Extract the (x, y) coordinate from the center of the cell holding the provided text.  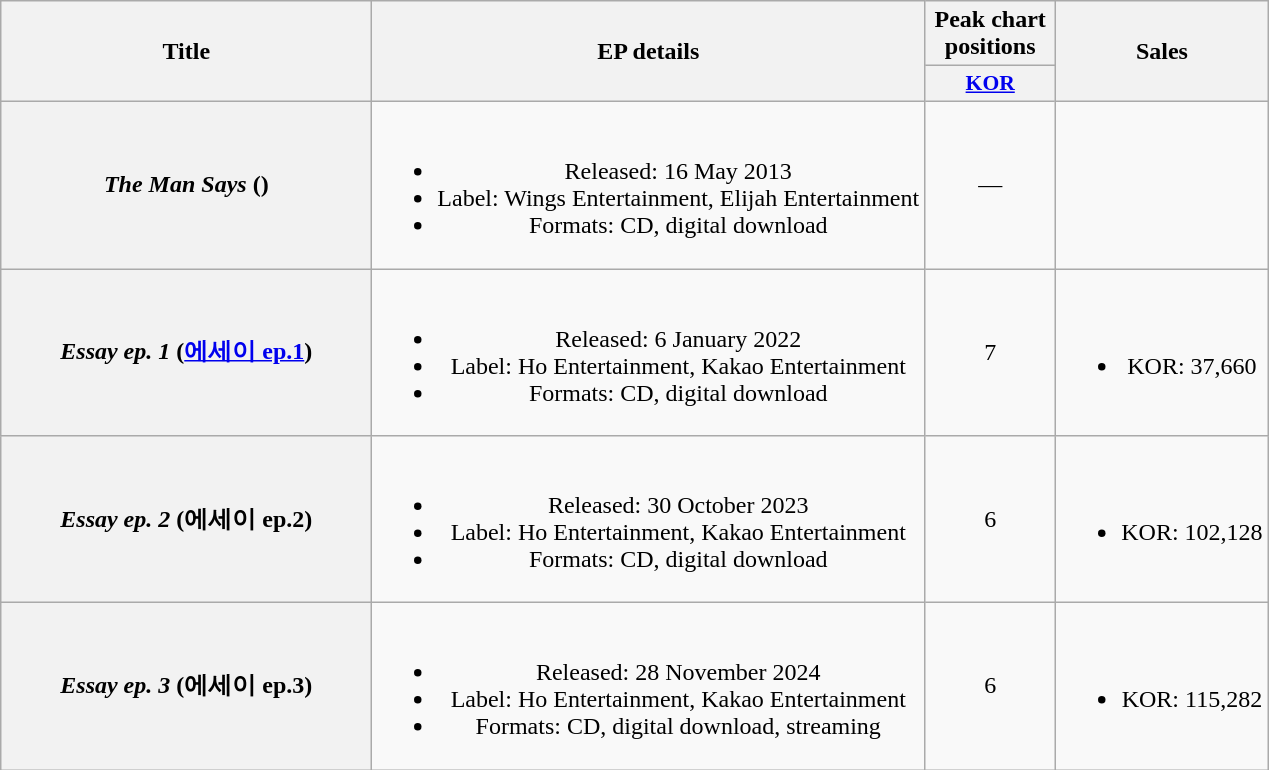
Sales (1162, 52)
Title (186, 52)
7 (990, 352)
Released: 28 November 2024Label: Ho Entertainment, Kakao EntertainmentFormats: CD, digital download, streaming (648, 686)
KOR: 115,282 (1162, 686)
Essay ep. 3 (에세이 ep.3) (186, 686)
KOR: 37,660 (1162, 352)
Released: 16 May 2013Label: Wings Entertainment, Elijah EntertainmentFormats: CD, digital download (648, 184)
Peak chart positions (990, 34)
EP details (648, 52)
KOR: 102,128 (1162, 520)
Essay ep. 1 (에세이 ep.1) (186, 352)
— (990, 184)
KOR (990, 84)
The Man Says () (186, 184)
Released: 6 January 2022Label: Ho Entertainment, Kakao EntertainmentFormats: CD, digital download (648, 352)
Released: 30 October 2023Label: Ho Entertainment, Kakao EntertainmentFormats: CD, digital download (648, 520)
Essay ep. 2 (에세이 ep.2) (186, 520)
